Return (x, y) of the center of cell containing provided text 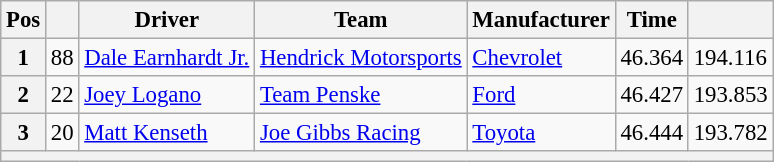
Manufacturer (541, 20)
20 (62, 133)
46.427 (652, 95)
Driver (167, 20)
193.853 (730, 95)
Toyota (541, 133)
Time (652, 20)
1 (24, 58)
46.364 (652, 58)
Joey Logano (167, 95)
Joe Gibbs Racing (361, 133)
88 (62, 58)
Team (361, 20)
3 (24, 133)
Matt Kenseth (167, 133)
Dale Earnhardt Jr. (167, 58)
Pos (24, 20)
194.116 (730, 58)
Chevrolet (541, 58)
Hendrick Motorsports (361, 58)
22 (62, 95)
Ford (541, 95)
2 (24, 95)
193.782 (730, 133)
Team Penske (361, 95)
46.444 (652, 133)
